Pinpoint the cell where the given text exists, returning its [X, Y] midpoint coordinate. 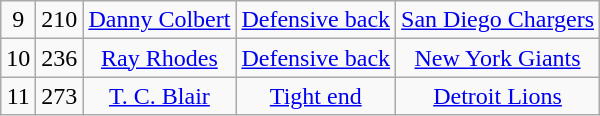
Danny Colbert [160, 20]
10 [18, 58]
Ray Rhodes [160, 58]
T. C. Blair [160, 96]
273 [60, 96]
210 [60, 20]
Tight end [316, 96]
San Diego Chargers [498, 20]
Detroit Lions [498, 96]
9 [18, 20]
11 [18, 96]
New York Giants [498, 58]
236 [60, 58]
